Find where the given text appears and provide that cell's center as (X, Y) coordinate. 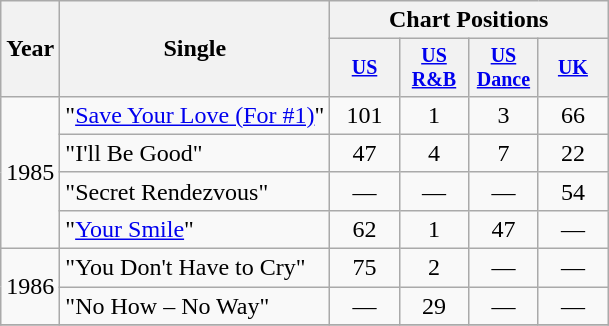
1986 (30, 287)
USDance (504, 68)
"Save Your Love (For #1)" (195, 115)
"You Don't Have to Cry" (195, 268)
2 (434, 268)
22 (572, 153)
"I'll Be Good" (195, 153)
29 (434, 306)
75 (364, 268)
"Secret Rendezvous" (195, 191)
UK (572, 68)
1985 (30, 172)
66 (572, 115)
"No How – No Way" (195, 306)
101 (364, 115)
"Your Smile" (195, 229)
4 (434, 153)
7 (504, 153)
Chart Positions (469, 20)
62 (364, 229)
US (364, 68)
54 (572, 191)
3 (504, 115)
Single (195, 49)
USR&B (434, 68)
Year (30, 49)
